Determine the [X, Y] coordinate at the center of the cell enclosing the given text.  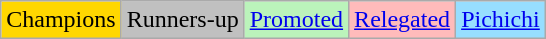
Runners-up [182, 20]
Relegated [402, 20]
Pichichi [501, 20]
Promoted [296, 20]
Champions [61, 20]
